Determine the [x, y] coordinate at the center of the cell enclosing the given text.  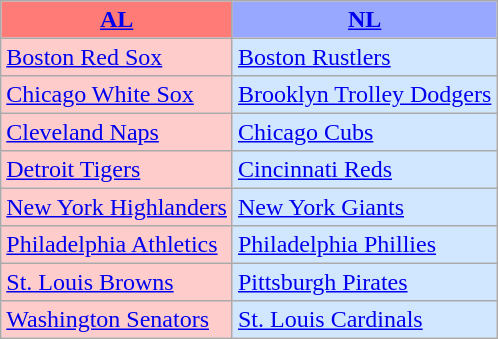
Boston Rustlers [364, 56]
Cincinnati Reds [364, 170]
Detroit Tigers [117, 170]
New York Highlanders [117, 206]
New York Giants [364, 206]
AL [117, 20]
Brooklyn Trolley Dodgers [364, 94]
Philadelphia Phillies [364, 244]
St. Louis Cardinals [364, 318]
Philadelphia Athletics [117, 244]
Pittsburgh Pirates [364, 282]
Chicago White Sox [117, 94]
Chicago Cubs [364, 132]
St. Louis Browns [117, 282]
Washington Senators [117, 318]
NL [364, 20]
Cleveland Naps [117, 132]
Boston Red Sox [117, 56]
